Locate the cell with the specified text and output its (x, y) center coordinate. 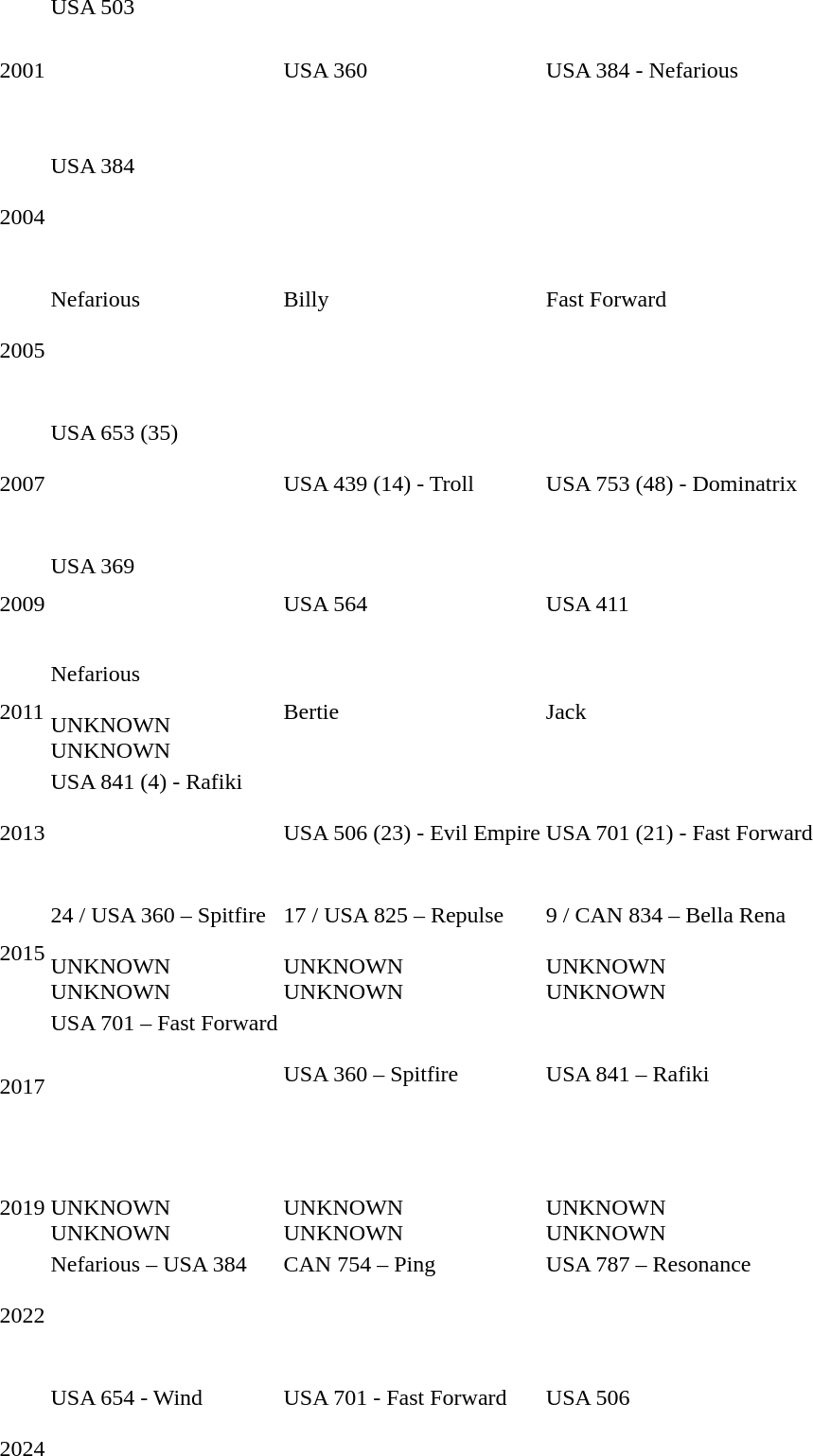
USA 360 – Spitfire (412, 1086)
CAN 754 – Ping (412, 1315)
Bertie (412, 711)
USA 506 (23) - Evil Empire (412, 833)
USA 564 (412, 604)
USA 653 (35) (165, 483)
USA 384 (165, 217)
USA 439 (14) - Troll (412, 483)
24 / USA 360 – SpitfireUNKNOWNUNKNOWN (165, 954)
USA 701 – Fast Forward (165, 1086)
17 / USA 825 – RepulseUNKNOWNUNKNOWN (412, 954)
Nefarious (165, 350)
Billy (412, 350)
USA 369 (165, 604)
Nefarious – USA 384 (165, 1315)
USA 841 (4) - Rafiki (165, 833)
NefariousUNKNOWNUNKNOWN (165, 711)
